For the text-containing cell, return its midpoint in [X, Y] coordinate format. 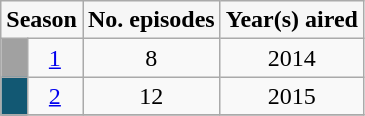
2 [54, 96]
1 [54, 58]
No. episodes [151, 20]
Year(s) aired [292, 20]
2014 [292, 58]
8 [151, 58]
12 [151, 96]
Season [42, 20]
2015 [292, 96]
